For the text-containing cell, return its midpoint in (X, Y) coordinate format. 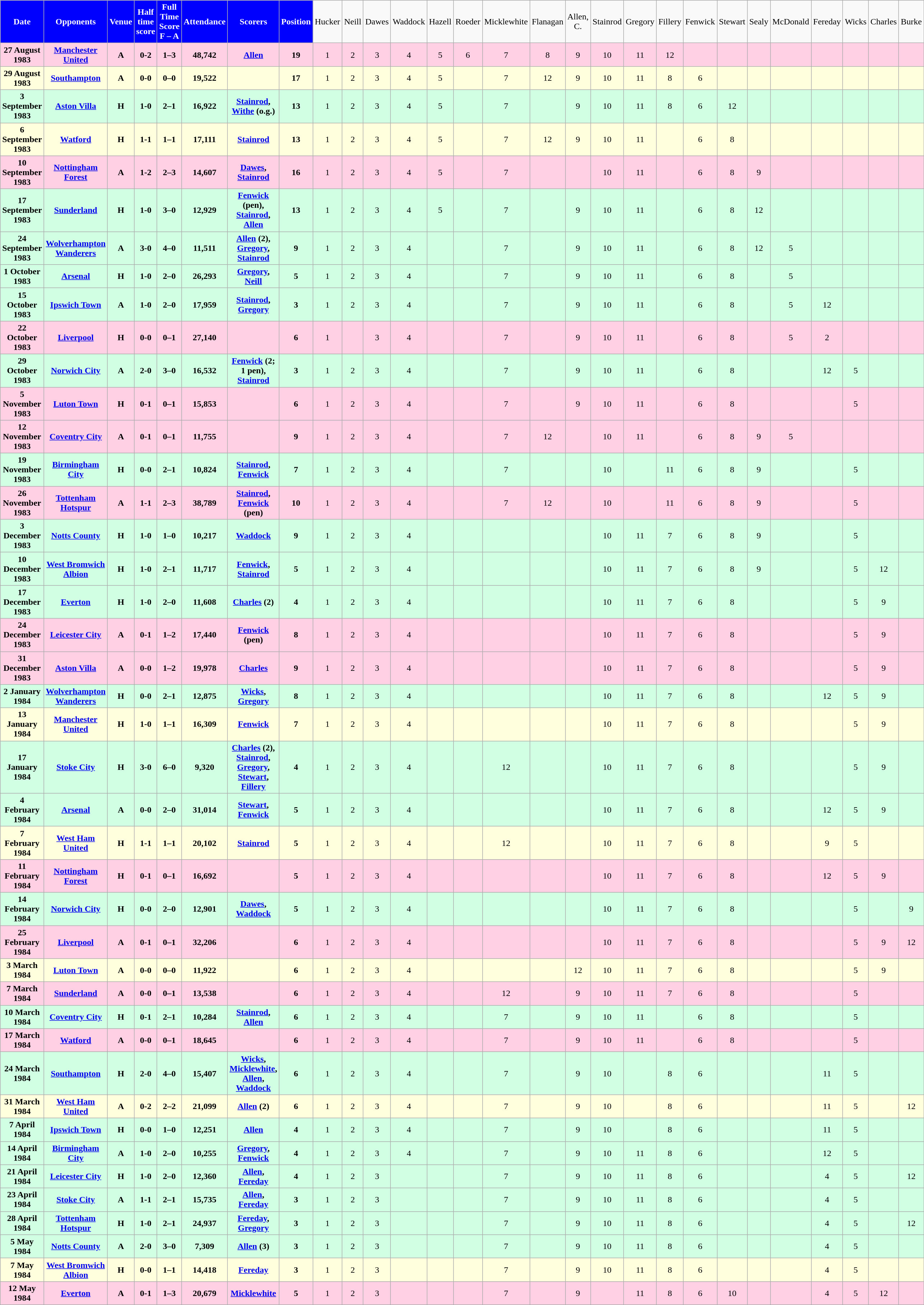
17 December 1983 (22, 602)
24 March 1984 (22, 1073)
14,418 (205, 1270)
Gregory, Fenwick (253, 1153)
11,717 (205, 569)
Half time score (146, 22)
3 December 1983 (22, 536)
Date (22, 22)
5 May 1984 (22, 1246)
3 September 1983 (22, 106)
Hucker (328, 22)
19,522 (205, 78)
28 April 1984 (22, 1223)
24 September 1983 (22, 248)
Full Time ScoreF – A (169, 22)
10 March 1984 (22, 1017)
6–0 (169, 767)
14,607 (205, 172)
McDonald (791, 22)
20,102 (205, 843)
10,824 (205, 470)
Sealy (759, 22)
Stainrod, Withe (o.g.) (253, 106)
Wicks, Gregory (253, 696)
Hazell (440, 22)
Wicks (855, 22)
24 December 1983 (22, 635)
25 February 1984 (22, 942)
31 March 1984 (22, 1106)
12 November 1983 (22, 437)
17,440 (205, 635)
26 November 1983 (22, 503)
Stewart, Fenwick (253, 810)
Allen (2), Gregory, Stainrod (253, 248)
13 January 1984 (22, 724)
21,099 (205, 1106)
11,511 (205, 248)
2 January 1984 (22, 696)
19 November 1983 (22, 470)
Position (296, 22)
Stainrod, Fenwick (pen) (253, 503)
7 May 1984 (22, 1270)
38,789 (205, 503)
26,293 (205, 276)
13,538 (205, 993)
17 (296, 78)
16,692 (205, 876)
19 (296, 55)
10,284 (205, 1017)
Fenwick (pen), Stainrod, Allen (253, 210)
5 November 1983 (22, 403)
11,922 (205, 970)
Opponents (76, 22)
15,735 (205, 1199)
10 December 1983 (22, 569)
1-2 (146, 172)
15,407 (205, 1073)
2–2 (169, 1106)
11,755 (205, 437)
21 April 1984 (22, 1177)
Fillery (670, 22)
Charles (2) (253, 602)
32,206 (205, 942)
Charles (2), Stainrod, Gregory, Stewart, Fillery (253, 767)
Gregory (640, 22)
Allen (3) (253, 1246)
Attendance (205, 22)
Stainrod, Allen (253, 1017)
Dawes, Waddock (253, 909)
12,251 (205, 1130)
7 February 1984 (22, 843)
17 March 1984 (22, 1040)
Stainrod, Gregory (253, 304)
Fenwick, Stainrod (253, 569)
Burke (911, 22)
14 April 1984 (22, 1153)
16,309 (205, 724)
Scorers (253, 22)
17 January 1984 (22, 767)
Dawes (377, 22)
31 December 1983 (22, 668)
27,140 (205, 337)
10,255 (205, 1153)
Stainrod, Fenwick (253, 470)
6 September 1983 (22, 139)
12,875 (205, 696)
9,320 (205, 767)
10 September 1983 (22, 172)
11 February 1984 (22, 876)
14 February 1984 (22, 909)
Neill (352, 22)
17,111 (205, 139)
Wicks, Micklewhite, Allen, Waddock (253, 1073)
12,360 (205, 1177)
19,978 (205, 668)
Fereday, Gregory (253, 1223)
12,901 (205, 909)
12 May 1984 (22, 1293)
Flanagan (548, 22)
15 October 1983 (22, 304)
7,309 (205, 1246)
17,959 (205, 304)
Roeder (468, 22)
10,217 (205, 536)
7 April 1984 (22, 1130)
3 March 1984 (22, 970)
Stewart (732, 22)
24,937 (205, 1223)
20,679 (205, 1293)
23 April 1984 (22, 1199)
12,929 (205, 210)
16,922 (205, 106)
Dawes, Stainrod (253, 172)
16 (296, 172)
Venue (121, 22)
Fenwick (pen) (253, 635)
29 August 1983 (22, 78)
17 September 1983 (22, 210)
4 February 1984 (22, 810)
11,608 (205, 602)
7 March 1984 (22, 993)
1 October 1983 (22, 276)
48,742 (205, 55)
Fenwick (2; 1 pen), Stainrod (253, 370)
Allen, C. (578, 22)
22 October 1983 (22, 337)
31,014 (205, 810)
27 August 1983 (22, 55)
Allen (2) (253, 1106)
15,853 (205, 403)
Gregory, Neill (253, 276)
16,532 (205, 370)
29 October 1983 (22, 370)
18,645 (205, 1040)
